Output the (x, y) coordinate of the center of the cell containing the given text.  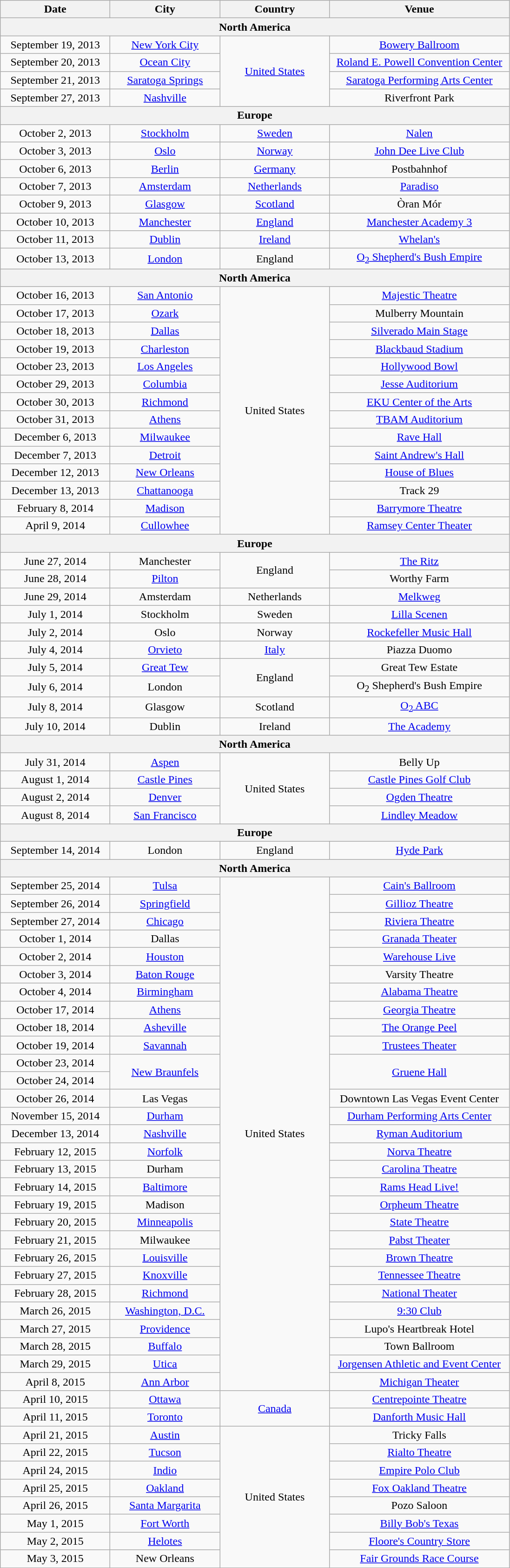
Santa Margarita (165, 1506)
National Theater (419, 1293)
Tricky Falls (419, 1435)
December 6, 2013 (55, 437)
April 11, 2015 (55, 1417)
October 7, 2013 (55, 186)
Pozo Saloon (419, 1506)
Melkweg (419, 596)
Oakland (165, 1488)
October 11, 2013 (55, 240)
Worthy Farm (419, 579)
October 23, 2014 (55, 1063)
Varsity Theatre (419, 974)
September 27, 2014 (55, 921)
Trustees Theater (419, 1045)
Country (275, 9)
Venue (419, 9)
March 29, 2015 (55, 1364)
Great Tew (165, 667)
Lindley Meadow (419, 815)
February 14, 2015 (55, 1187)
April 26, 2015 (55, 1506)
October 26, 2014 (55, 1098)
Georgia Theatre (419, 1010)
May 3, 2015 (55, 1559)
Downtown Las Vegas Event Center (419, 1098)
Blackbaud Stadium (419, 348)
Rockefeller Music Hall (419, 632)
October 18, 2013 (55, 331)
June 28, 2014 (55, 579)
Granada Theater (419, 939)
September 26, 2014 (55, 904)
September 20, 2013 (55, 62)
Knoxville (165, 1275)
April 22, 2015 (55, 1453)
December 7, 2013 (55, 455)
November 15, 2014 (55, 1116)
Ocean City (165, 62)
July 5, 2014 (55, 667)
February 13, 2015 (55, 1169)
Riviera Theatre (419, 921)
Baton Rouge (165, 974)
Danforth Music Hall (419, 1417)
Jorgensen Athletic and Event Center (419, 1364)
Baltimore (165, 1187)
The Ritz (419, 561)
September 21, 2013 (55, 80)
June 29, 2014 (55, 596)
Date (55, 9)
July 10, 2014 (55, 726)
Manchester Academy 3 (419, 222)
May 2, 2015 (55, 1541)
Gruene Hall (419, 1072)
June 27, 2014 (55, 561)
Fox Oakland Theatre (419, 1488)
Los Angeles (165, 366)
Brown Theatre (419, 1258)
Ryman Auditorium (419, 1134)
February 19, 2015 (55, 1205)
October 3, 2013 (55, 151)
House of Blues (419, 473)
Òran Mór (419, 204)
State Theatre (419, 1222)
Town Ballroom (419, 1346)
September 19, 2013 (55, 45)
October 31, 2013 (55, 419)
Castle Pines (165, 779)
October 18, 2014 (55, 1027)
Billy Bob's Texas (419, 1523)
Berlin (165, 168)
April 10, 2015 (55, 1399)
Lupo's Heartbreak Hotel (419, 1328)
October 23, 2013 (55, 366)
Birmingham (165, 992)
Chicago (165, 921)
Postbahnhof (419, 168)
Buffalo (165, 1346)
October 16, 2013 (55, 295)
Riverfront Park (419, 98)
August 2, 2014 (55, 797)
Orpheum Theatre (419, 1205)
Canada (275, 1408)
Nalen (419, 133)
Empire Polo Club (419, 1470)
Norfolk (165, 1152)
October 6, 2013 (55, 168)
October 2, 2014 (55, 957)
February 20, 2015 (55, 1222)
July 1, 2014 (55, 614)
Bowery Ballroom (419, 45)
Indio (165, 1470)
Fair Grounds Race Course (419, 1559)
Savannah (165, 1045)
September 27, 2013 (55, 98)
Gillioz Theatre (419, 904)
March 27, 2015 (55, 1328)
April 9, 2014 (55, 526)
March 26, 2015 (55, 1311)
Norva Theatre (419, 1152)
December 13, 2013 (55, 490)
March 28, 2015 (55, 1346)
Washington, D.C. (165, 1311)
February 27, 2015 (55, 1275)
July 31, 2014 (55, 762)
September 25, 2014 (55, 886)
April 24, 2015 (55, 1470)
Cullowhee (165, 526)
New York City (165, 45)
February 28, 2015 (55, 1293)
Whelan's (419, 240)
October 2, 2013 (55, 133)
Detroit (165, 455)
October 3, 2014 (55, 974)
Chattanooga (165, 490)
Aspen (165, 762)
Rialto Theatre (419, 1453)
October 19, 2014 (55, 1045)
Castle Pines Golf Club (419, 779)
Las Vegas (165, 1098)
Michigan Theater (419, 1381)
Tucson (165, 1453)
John Dee Live Club (419, 151)
Majestic Theatre (419, 295)
Hyde Park (419, 851)
Charleston (165, 348)
Ogden Theatre (419, 797)
Carolina Theatre (419, 1169)
New Braunfels (165, 1072)
Italy (275, 650)
Saratoga Performing Arts Center (419, 80)
Ottawa (165, 1399)
Silverado Main Stage (419, 331)
Asheville (165, 1027)
Ramsey Center Theater (419, 526)
Pabst Theater (419, 1240)
July 6, 2014 (55, 686)
Jesse Auditorium (419, 384)
San Francisco (165, 815)
Ozark (165, 313)
O2 ABC (419, 707)
October 4, 2014 (55, 992)
Warehouse Live (419, 957)
October 13, 2013 (55, 259)
Barrymore Theatre (419, 508)
Columbia (165, 384)
Durham Performing Arts Center (419, 1116)
September 14, 2014 (55, 851)
9:30 Club (419, 1311)
Rams Head Live! (419, 1187)
Ann Arbor (165, 1381)
October 29, 2013 (55, 384)
The Academy (419, 726)
Denver (165, 797)
April 8, 2015 (55, 1381)
Helotes (165, 1541)
August 1, 2014 (55, 779)
Germany (275, 168)
Floore's Country Store (419, 1541)
Pilton (165, 579)
San Antonio (165, 295)
Lilla Scenen (419, 614)
Toronto (165, 1417)
Tulsa (165, 886)
City (165, 9)
Piazza Duomo (419, 650)
August 8, 2014 (55, 815)
October 30, 2013 (55, 402)
Cain's Ballroom (419, 886)
October 10, 2013 (55, 222)
December 12, 2013 (55, 473)
Minneapolis (165, 1222)
February 12, 2015 (55, 1152)
Hollywood Bowl (419, 366)
Fort Worth (165, 1523)
Alabama Theatre (419, 992)
Houston (165, 957)
Louisville (165, 1258)
Springfield (165, 904)
December 13, 2014 (55, 1134)
Utica (165, 1364)
Belly Up (419, 762)
Saratoga Springs (165, 80)
EKU Center of the Arts (419, 402)
The Orange Peel (419, 1027)
October 17, 2014 (55, 1010)
Providence (165, 1328)
July 2, 2014 (55, 632)
Great Tew Estate (419, 667)
TBAM Auditorium (419, 419)
May 1, 2015 (55, 1523)
April 21, 2015 (55, 1435)
October 24, 2014 (55, 1080)
October 1, 2014 (55, 939)
February 8, 2014 (55, 508)
Rave Hall (419, 437)
Centrepointe Theatre (419, 1399)
October 19, 2013 (55, 348)
July 4, 2014 (55, 650)
Track 29 (419, 490)
July 8, 2014 (55, 707)
April 25, 2015 (55, 1488)
Austin (165, 1435)
Saint Andrew's Hall (419, 455)
Tennessee Theatre (419, 1275)
February 26, 2015 (55, 1258)
Orvieto (165, 650)
Mulberry Mountain (419, 313)
October 9, 2013 (55, 204)
October 17, 2013 (55, 313)
Roland E. Powell Convention Center (419, 62)
Paradiso (419, 186)
February 21, 2015 (55, 1240)
